Extract the (x, y) coordinate from the center of the cell holding the provided text.  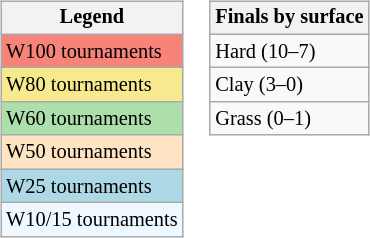
Hard (10–7) (289, 51)
Finals by surface (289, 18)
W25 tournaments (92, 186)
W50 tournaments (92, 152)
Legend (92, 18)
Grass (0–1) (289, 119)
W10/15 tournaments (92, 220)
W60 tournaments (92, 119)
W100 tournaments (92, 51)
W80 tournaments (92, 85)
Clay (3–0) (289, 85)
